Output the (x, y) coordinate of the center of the cell containing the given text.  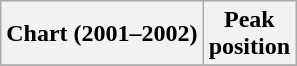
Peakposition (249, 34)
Chart (2001–2002) (102, 34)
